Locate the cell with the specified text and output its [x, y] center coordinate. 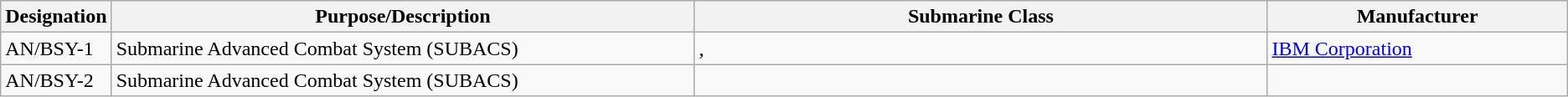
Submarine Class [981, 17]
Purpose/Description [403, 17]
Manufacturer [1417, 17]
Designation [56, 17]
, [981, 48]
IBM Corporation [1417, 48]
AN/BSY-1 [56, 48]
AN/BSY-2 [56, 80]
